Scan for the cell matching the given text and deliver its [x, y] coordinate at center. 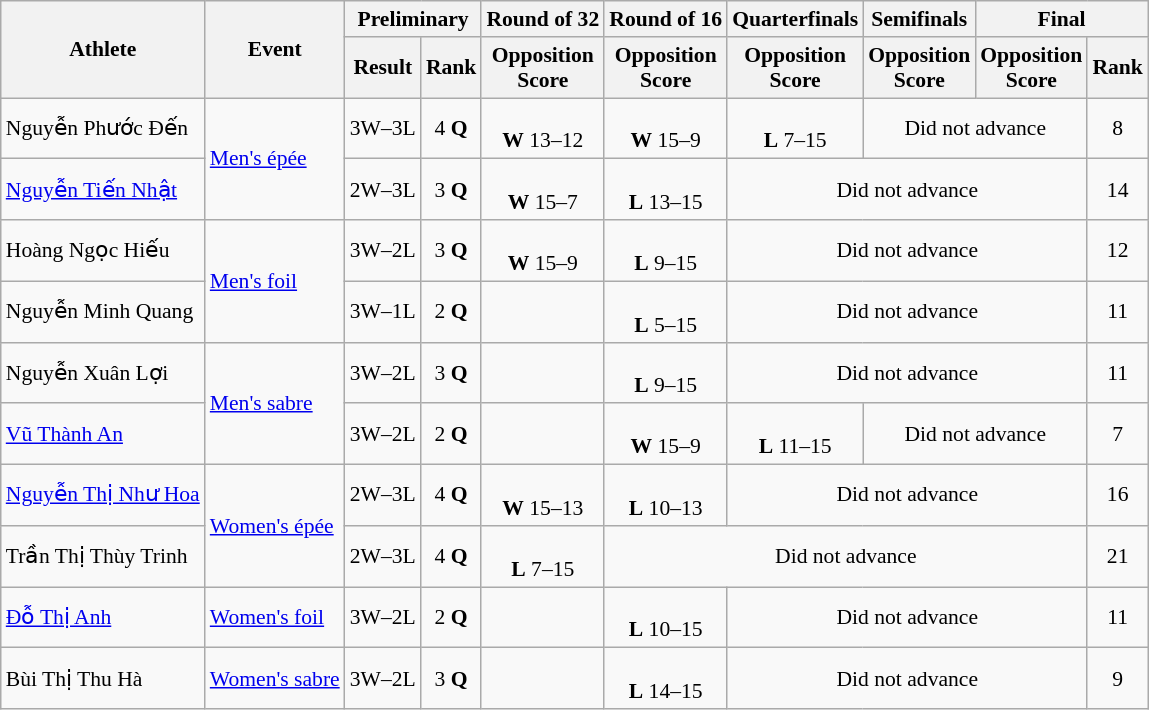
Semifinals [919, 19]
Result [383, 68]
Women's foil [275, 618]
21 [1118, 556]
Women's épée [275, 526]
14 [1118, 190]
L 5–15 [666, 312]
L 10–13 [666, 496]
16 [1118, 496]
Hoàng Ngọc Hiếu [103, 250]
Men's épée [275, 159]
Preliminary [414, 19]
Nguyễn Tiến Nhật [103, 190]
Đỗ Thị Anh [103, 618]
Trần Thị Thùy Trinh [103, 556]
7 [1118, 434]
Quarterfinals [795, 19]
W 15–13 [542, 496]
Nguyễn Phước Đến [103, 128]
Men's sabre [275, 403]
W 13–12 [542, 128]
9 [1118, 678]
Event [275, 50]
L 10–15 [666, 618]
Men's foil [275, 281]
3W–3L [383, 128]
L 11–15 [795, 434]
12 [1118, 250]
Nguyễn Minh Quang [103, 312]
L 13–15 [666, 190]
Final [1062, 19]
Round of 16 [666, 19]
W 15–7 [542, 190]
Bùi Thị Thu Hà [103, 678]
Women's sabre [275, 678]
Nguyễn Xuân Lợi [103, 372]
Nguyễn Thị Như Hoa [103, 496]
Athlete [103, 50]
L 14–15 [666, 678]
8 [1118, 128]
Round of 32 [542, 19]
3W–1L [383, 312]
Vũ Thành An [103, 434]
